Detect which cell encompasses the target text, then output its (X, Y) center coordinate. 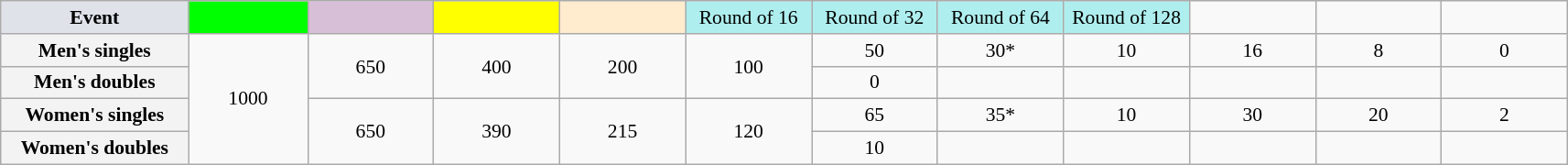
100 (749, 66)
215 (622, 132)
1000 (248, 99)
120 (749, 132)
30* (1000, 50)
2 (1505, 115)
Women's singles (95, 115)
Round of 16 (749, 17)
8 (1379, 50)
30 (1252, 115)
Round of 128 (1127, 17)
Round of 64 (1000, 17)
Event (95, 17)
400 (497, 66)
390 (497, 132)
50 (874, 50)
Women's doubles (95, 148)
Men's singles (95, 50)
65 (874, 115)
20 (1379, 115)
Round of 32 (874, 17)
Men's doubles (95, 82)
200 (622, 66)
35* (1000, 115)
16 (1252, 50)
